Provide the [X, Y] coordinate of the cell's center where the given text is located.  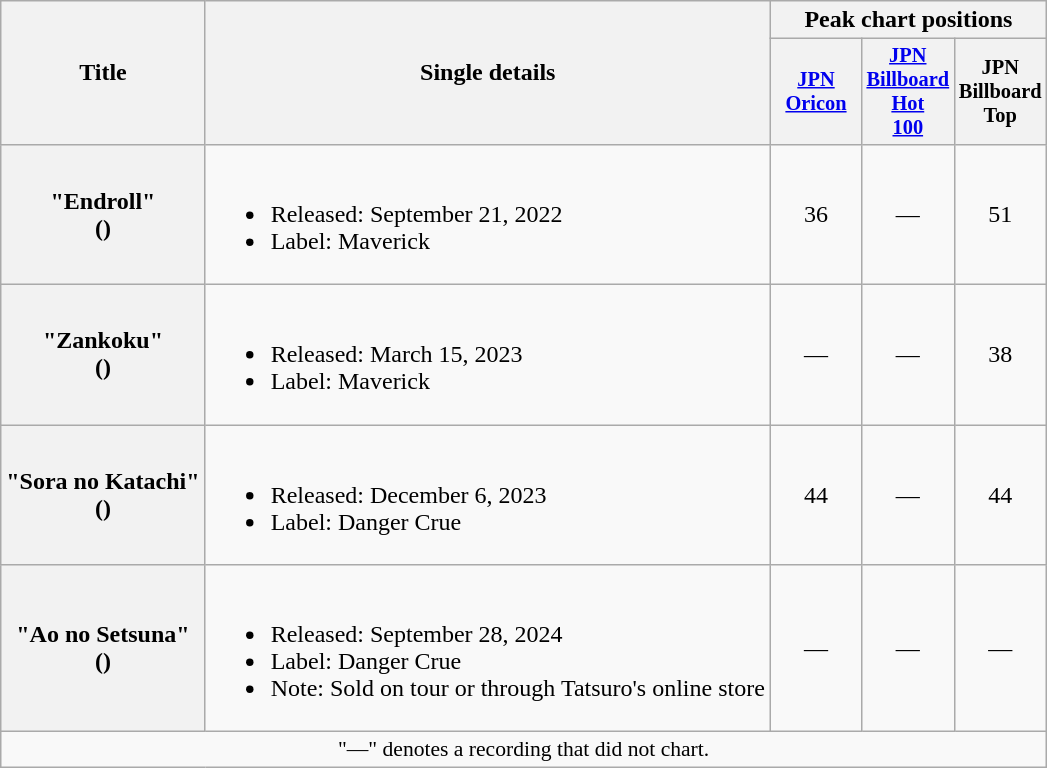
Single details [488, 73]
"Ao no Setsuna"() [103, 648]
Peak chart positions [908, 20]
Released: September 21, 2022Label: Maverick [488, 214]
38 [1000, 355]
Released: March 15, 2023Label: Maverick [488, 355]
36 [816, 214]
"—" denotes a recording that did not chart. [524, 750]
Released: December 6, 2023Label: Danger Crue [488, 495]
Title [103, 73]
"Endroll"() [103, 214]
51 [1000, 214]
JPNBillboardTop [1000, 92]
"Zankoku"() [103, 355]
"Sora no Katachi"() [103, 495]
JPNOricon [816, 92]
Released: September 28, 2024Label: Danger CrueNote: Sold on tour or through Tatsuro's online store [488, 648]
JPNBillboardHot100 [908, 92]
